Return [X, Y] of the center of cell containing provided text 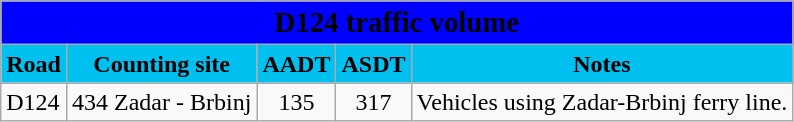
Vehicles using Zadar-Brbinj ferry line. [602, 102]
ASDT [374, 64]
317 [374, 102]
434 Zadar - Brbinj [161, 102]
Road [34, 64]
D124 traffic volume [397, 23]
Counting site [161, 64]
135 [296, 102]
AADT [296, 64]
D124 [34, 102]
Notes [602, 64]
